Output the [x, y] coordinate of the center of the cell containing the given text.  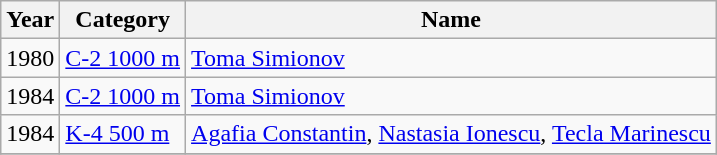
Year [30, 20]
Name [452, 20]
K-4 500 m [123, 134]
1980 [30, 58]
Agafia Constantin, Nastasia Ionescu, Tecla Marinescu [452, 134]
Category [123, 20]
